Return [x, y] of the center of cell containing provided text 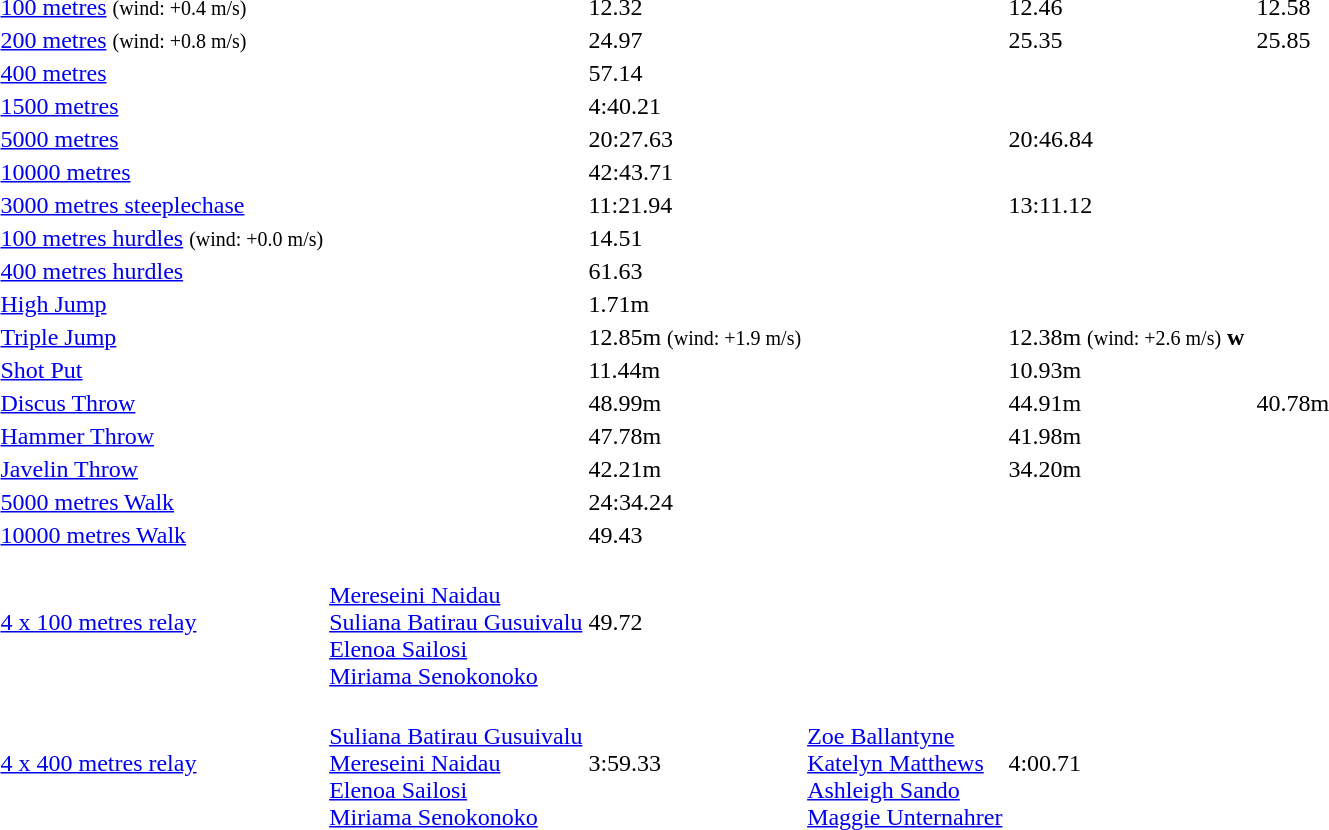
41.98m [1126, 436]
Mereseini Naidau Suliana Batirau Gusuivalu Elenoa Sailosi Miriama Senokonoko [456, 622]
42.21m [695, 469]
47.78m [695, 436]
42:43.71 [695, 172]
49.43 [695, 535]
44.91m [1126, 403]
24:34.24 [695, 502]
12.85m (wind: +1.9 m/s) [695, 337]
1.71m [695, 304]
4:40.21 [695, 106]
11.44m [695, 370]
20:27.63 [695, 139]
12.38m (wind: +2.6 m/s) w [1126, 337]
14.51 [695, 238]
34.20m [1126, 469]
24.97 [695, 40]
57.14 [695, 73]
48.99m [695, 403]
20:46.84 [1126, 139]
49.72 [695, 622]
61.63 [695, 271]
13:11.12 [1126, 205]
25.35 [1126, 40]
10.93m [1126, 370]
11:21.94 [695, 205]
